Output the (x, y) coordinate of the center of the cell containing the given text.  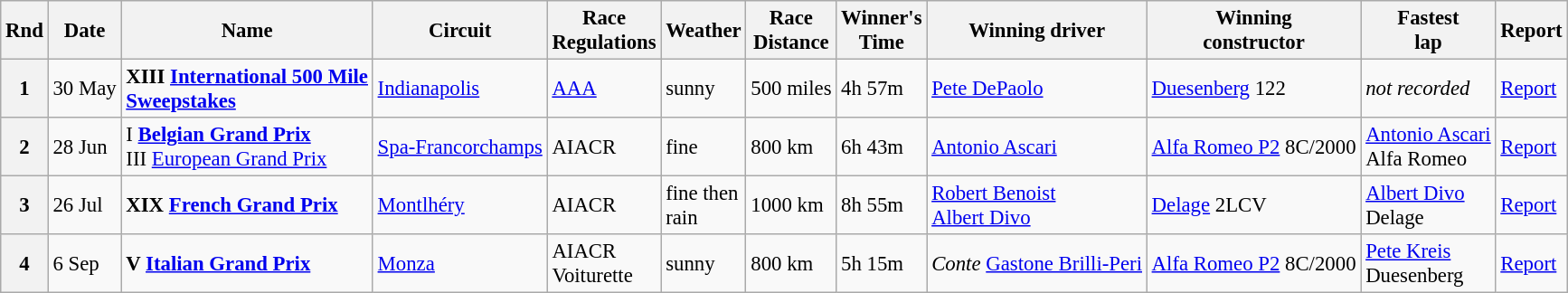
6 Sep (85, 264)
5h 15m (882, 264)
fine (704, 146)
RaceRegulations (604, 31)
Antonio AscariAlfa Romeo (1429, 146)
26 Jul (85, 206)
AAA (604, 89)
Indianapolis (459, 89)
Circuit (459, 31)
6h 43m (882, 146)
Fastestlap (1429, 31)
2 (24, 146)
Duesenberg 122 (1253, 89)
I Belgian Grand Prix III European Grand Prix (247, 146)
3 (24, 206)
500 miles (791, 89)
1 (24, 89)
Antonio Ascari (1036, 146)
Rnd (24, 31)
4h 57m (882, 89)
8h 55m (882, 206)
Name (247, 31)
V Italian Grand Prix (247, 264)
Robert Benoist Albert Divo (1036, 206)
fine then rain (704, 206)
Pete DePaolo (1036, 89)
Pete KreisDuesenberg (1429, 264)
Winningconstructor (1253, 31)
Conte Gastone Brilli-Peri (1036, 264)
Delage 2LCV (1253, 206)
Montlhéry (459, 206)
AIACRVoiturette (604, 264)
28 Jun (85, 146)
RaceDistance (791, 31)
1000 km (791, 206)
Winning driver (1036, 31)
Weather (704, 31)
30 May (85, 89)
Monza (459, 264)
Spa-Francorchamps (459, 146)
XIX French Grand Prix (247, 206)
Albert DivoDelage (1429, 206)
XIII International 500 Mile Sweepstakes (247, 89)
Date (85, 31)
Winner'sTime (882, 31)
not recorded (1429, 89)
4 (24, 264)
